For the text-containing cell, return its midpoint in (x, y) coordinate format. 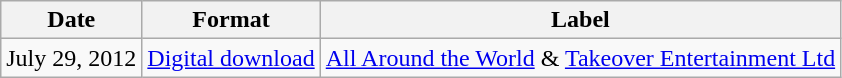
All Around the World & Takeover Entertainment Ltd (580, 58)
July 29, 2012 (72, 58)
Date (72, 20)
Format (231, 20)
Digital download (231, 58)
Label (580, 20)
